Return (x, y) of the center of cell containing provided text 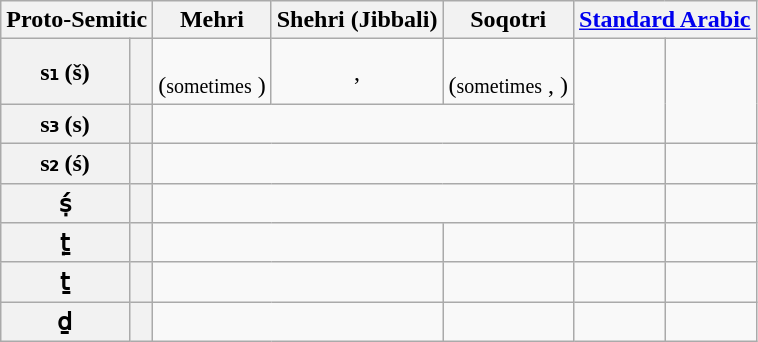
ṣ́ (65, 203)
Shehri (Jibbali) (357, 20)
Mehri (212, 20)
ḏ (65, 322)
s₃ (s) (65, 124)
ṯ (65, 282)
Proto-Semitic (77, 20)
, (357, 72)
Standard Arabic (665, 20)
s₁ (š) (65, 72)
ṯ̣ (65, 243)
(sometimes ) (212, 72)
s₂ (ś) (65, 163)
(sometimes , ) (508, 72)
Soqotri (508, 20)
